Detect which cell encompasses the target text, then output its (X, Y) center coordinate. 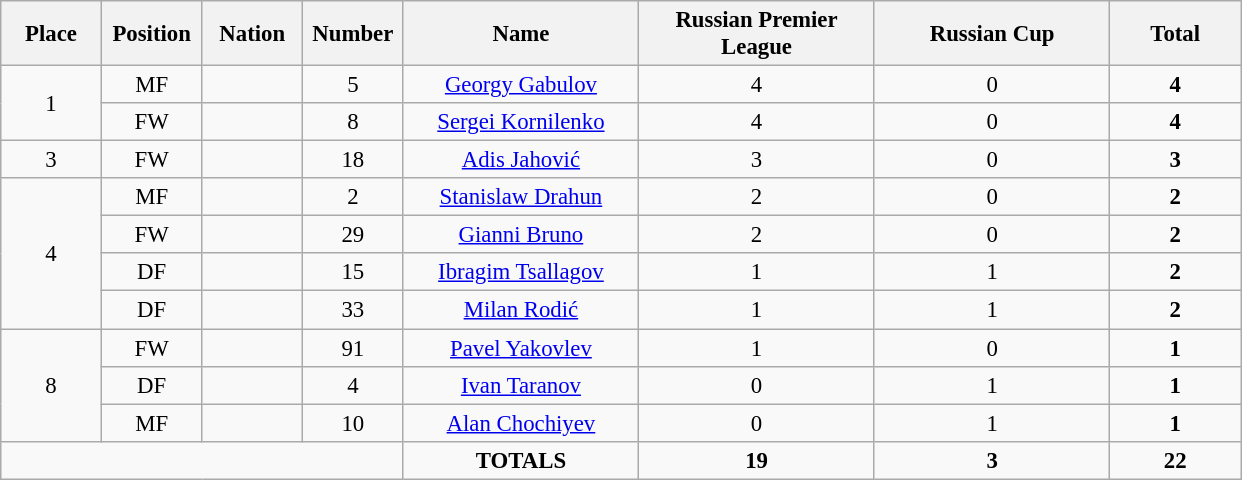
Ibragim Tsallagov (521, 273)
33 (354, 310)
Milan Rodić (521, 310)
19 (757, 460)
Gianni Bruno (521, 235)
Ivan Taranov (521, 385)
15 (354, 273)
Sergei Kornilenko (521, 122)
Alan Chochiyev (521, 423)
Georgy Gabulov (521, 85)
Number (354, 34)
Name (521, 34)
Adis Jahović (521, 160)
22 (1176, 460)
Stanislaw Drahun (521, 197)
TOTALS (521, 460)
Position (152, 34)
5 (354, 85)
29 (354, 235)
91 (354, 348)
Total (1176, 34)
Place (52, 34)
Russian Premier League (757, 34)
Pavel Yakovlev (521, 348)
Nation (252, 34)
10 (354, 423)
Russian Cup (992, 34)
18 (354, 160)
